Return [x, y] of the center of cell containing provided text 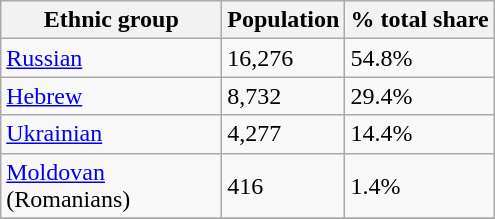
416 [284, 186]
Hebrew [112, 96]
Russian [112, 58]
% total share [420, 20]
29.4% [420, 96]
4,277 [284, 134]
8,732 [284, 96]
1.4% [420, 186]
Moldovan (Romanians) [112, 186]
54.8% [420, 58]
14.4% [420, 134]
Population [284, 20]
Ethnic group [112, 20]
Ukrainian [112, 134]
16,276 [284, 58]
